Scan for the cell matching the given text and deliver its [x, y] coordinate at center. 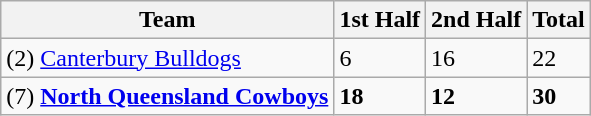
Team [168, 20]
30 [559, 96]
Total [559, 20]
2nd Half [476, 20]
16 [476, 58]
(2) Canterbury Bulldogs [168, 58]
1st Half [380, 20]
22 [559, 58]
12 [476, 96]
6 [380, 58]
18 [380, 96]
(7) North Queensland Cowboys [168, 96]
